Output the (x, y) coordinate of the center of the cell containing the given text.  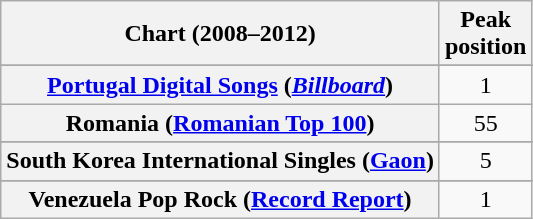
55 (485, 123)
South Korea International Singles (Gaon) (220, 161)
Chart (2008–2012) (220, 34)
Portugal Digital Songs (Billboard) (220, 85)
Romania (Romanian Top 100) (220, 123)
5 (485, 161)
Venezuela Pop Rock (Record Report) (220, 199)
Peakposition (485, 34)
